Scan for the cell matching the given text and deliver its (x, y) coordinate at center. 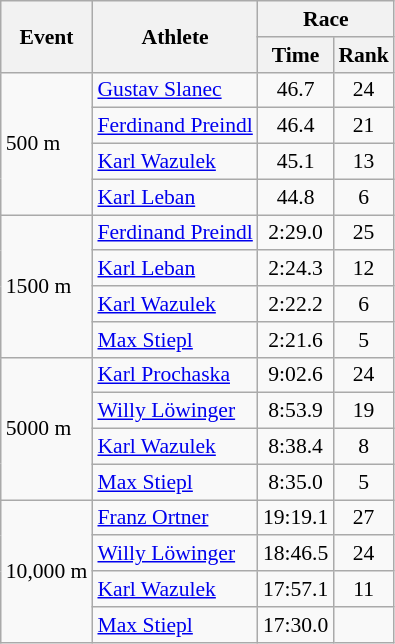
1500 m (47, 286)
11 (364, 589)
Race (326, 19)
19:19.1 (296, 518)
45.1 (296, 162)
18:46.5 (296, 554)
25 (364, 233)
9:02.6 (296, 375)
8 (364, 447)
12 (364, 269)
Time (296, 55)
2:21.6 (296, 340)
19 (364, 411)
Rank (364, 55)
2:24.3 (296, 269)
8:38.4 (296, 447)
17:30.0 (296, 625)
13 (364, 162)
46.4 (296, 126)
17:57.1 (296, 589)
27 (364, 518)
2:29.0 (296, 233)
44.8 (296, 197)
10,000 m (47, 571)
Gustav Slanec (174, 90)
46.7 (296, 90)
Event (47, 36)
Athlete (174, 36)
8:35.0 (296, 482)
Karl Prochaska (174, 375)
21 (364, 126)
5000 m (47, 428)
500 m (47, 143)
8:53.9 (296, 411)
Franz Ortner (174, 518)
2:22.2 (296, 304)
